For the text-containing cell, return its midpoint in [X, Y] coordinate format. 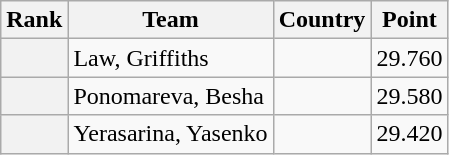
29.760 [410, 58]
Country [322, 20]
29.420 [410, 134]
29.580 [410, 96]
Point [410, 20]
Team [170, 20]
Rank [34, 20]
Yerasarina, Yasenko [170, 134]
Ponomareva, Besha [170, 96]
Law, Griffiths [170, 58]
